Search for the cell housing the specified text and yield its [X, Y] center coordinate. 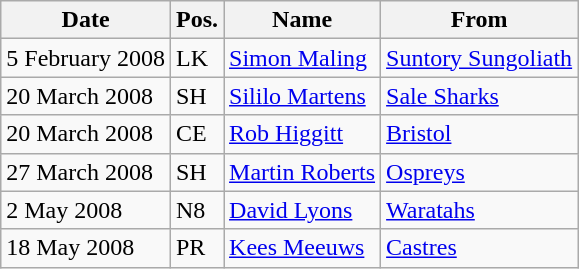
CE [196, 134]
Kees Meeuws [302, 248]
Name [302, 20]
Castres [480, 248]
27 March 2008 [86, 172]
Bristol [480, 134]
From [480, 20]
Ospreys [480, 172]
2 May 2008 [86, 210]
Pos. [196, 20]
Date [86, 20]
Sililo Martens [302, 96]
LK [196, 58]
N8 [196, 210]
Martin Roberts [302, 172]
Waratahs [480, 210]
PR [196, 248]
18 May 2008 [86, 248]
Rob Higgitt [302, 134]
Suntory Sungoliath [480, 58]
5 February 2008 [86, 58]
Simon Maling [302, 58]
David Lyons [302, 210]
Sale Sharks [480, 96]
